Provide the (x, y) coordinate of the cell's center where the given text is located.  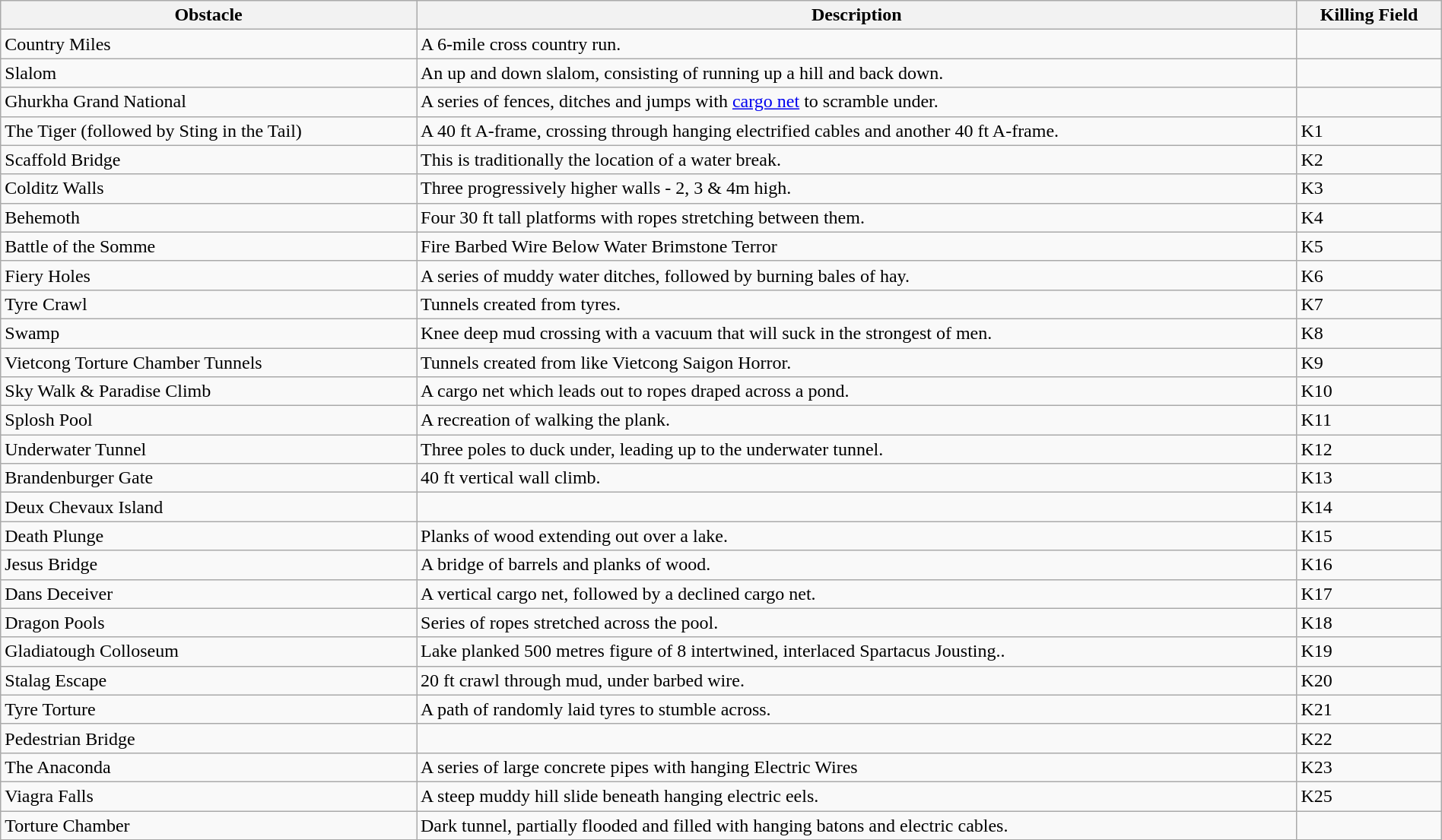
Killing Field (1369, 15)
Deux Chevaux Island (208, 507)
A vertical cargo net, followed by a declined cargo net. (856, 594)
A recreation of walking the plank. (856, 420)
K1 (1369, 131)
A 40 ft A-frame, crossing through hanging electrified cables and another 40 ft A-frame. (856, 131)
Gladiatough Colloseum (208, 651)
K21 (1369, 709)
Dark tunnel, partially flooded and filled with hanging batons and electric cables. (856, 825)
20 ft crawl through mud, under barbed wire. (856, 680)
K3 (1369, 189)
Knee deep mud crossing with a vacuum that will suck in the strongest of men. (856, 333)
K9 (1369, 363)
Viagra Falls (208, 796)
Scaffold Bridge (208, 160)
A 6-mile cross country run. (856, 44)
Tyre Torture (208, 709)
K20 (1369, 680)
K11 (1369, 420)
An up and down slalom, consisting of running up a hill and back down. (856, 73)
K18 (1369, 623)
K4 (1369, 217)
Dans Deceiver (208, 594)
Torture Chamber (208, 825)
Vietcong Torture Chamber Tunnels (208, 363)
Series of ropes stretched across the pool. (856, 623)
Battle of the Somme (208, 246)
A bridge of barrels and planks of wood. (856, 565)
Four 30 ft tall platforms with ropes stretching between them. (856, 217)
A steep muddy hill slide beneath hanging electric eels. (856, 796)
Three poles to duck under, leading up to the underwater tunnel. (856, 449)
Country Miles (208, 44)
K17 (1369, 594)
Splosh Pool (208, 420)
K16 (1369, 565)
K7 (1369, 304)
K12 (1369, 449)
K8 (1369, 333)
40 ft vertical wall climb. (856, 478)
K19 (1369, 651)
Pedestrian Bridge (208, 738)
K13 (1369, 478)
A series of large concrete pipes with hanging Electric Wires (856, 767)
Fiery Holes (208, 275)
K10 (1369, 391)
Tunnels created from like Vietcong Saigon Horror. (856, 363)
Stalag Escape (208, 680)
Planks of wood extending out over a lake. (856, 536)
Description (856, 15)
Lake planked 500 metres figure of 8 intertwined, interlaced Spartacus Jousting.. (856, 651)
The Tiger (followed by Sting in the Tail) (208, 131)
Tunnels created from tyres. (856, 304)
Three progressively higher walls - 2, 3 & 4m high. (856, 189)
The Anaconda (208, 767)
K23 (1369, 767)
K5 (1369, 246)
Ghurkha Grand National (208, 102)
K22 (1369, 738)
Obstacle (208, 15)
Fire Barbed Wire Below Water Brimstone Terror (856, 246)
A path of randomly laid tyres to stumble across. (856, 709)
K6 (1369, 275)
K2 (1369, 160)
K15 (1369, 536)
A series of muddy water ditches, followed by burning bales of hay. (856, 275)
Jesus Bridge (208, 565)
K14 (1369, 507)
K25 (1369, 796)
Slalom (208, 73)
A series of fences, ditches and jumps with cargo net to scramble under. (856, 102)
Colditz Walls (208, 189)
Dragon Pools (208, 623)
Behemoth (208, 217)
This is traditionally the location of a water break. (856, 160)
Sky Walk & Paradise Climb (208, 391)
Tyre Crawl (208, 304)
Brandenburger Gate (208, 478)
Underwater Tunnel (208, 449)
Swamp (208, 333)
A cargo net which leads out to ropes draped across a pond. (856, 391)
Death Plunge (208, 536)
